Extract the [X, Y] coordinate from the center of the cell holding the provided text.  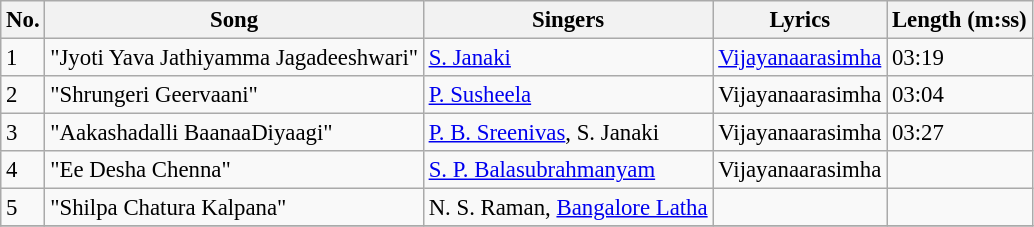
"Jyoti Yava Jathiyamma Jagadeeshwari" [234, 58]
"Ee Desha Chenna" [234, 170]
03:04 [960, 95]
P. B. Sreenivas, S. Janaki [568, 133]
Singers [568, 20]
03:19 [960, 58]
No. [23, 20]
P. Susheela [568, 95]
"Shrungeri Geervaani" [234, 95]
Song [234, 20]
Lyrics [800, 20]
5 [23, 208]
1 [23, 58]
3 [23, 133]
Length (m:ss) [960, 20]
2 [23, 95]
4 [23, 170]
03:27 [960, 133]
N. S. Raman, Bangalore Latha [568, 208]
"Aakashadalli BaanaaDiyaagi" [234, 133]
"Shilpa Chatura Kalpana" [234, 208]
S. Janaki [568, 58]
S. P. Balasubrahmanyam [568, 170]
